Determine the (X, Y) coordinate at the center of the cell enclosing the given text.  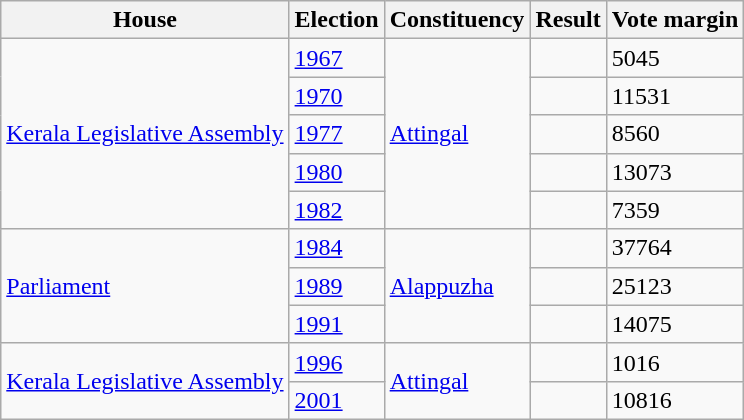
Vote margin (675, 20)
Constituency (457, 20)
House (145, 20)
1977 (336, 134)
13073 (675, 172)
Parliament (145, 286)
1980 (336, 172)
1016 (675, 362)
25123 (675, 286)
1982 (336, 210)
11531 (675, 96)
Election (336, 20)
1989 (336, 286)
1991 (336, 324)
Alappuzha (457, 286)
14075 (675, 324)
1996 (336, 362)
5045 (675, 58)
10816 (675, 400)
37764 (675, 248)
1970 (336, 96)
1984 (336, 248)
8560 (675, 134)
2001 (336, 400)
Result (568, 20)
1967 (336, 58)
7359 (675, 210)
